Extract the (X, Y) coordinate from the center of the cell holding the provided text.  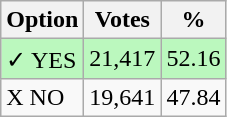
% (194, 20)
Option (42, 20)
47.84 (194, 97)
X NO (42, 97)
52.16 (194, 59)
19,641 (122, 97)
21,417 (122, 59)
✓ YES (42, 59)
Votes (122, 20)
